Identify which cell holds the provided text, then report its [X, Y] central coordinate. 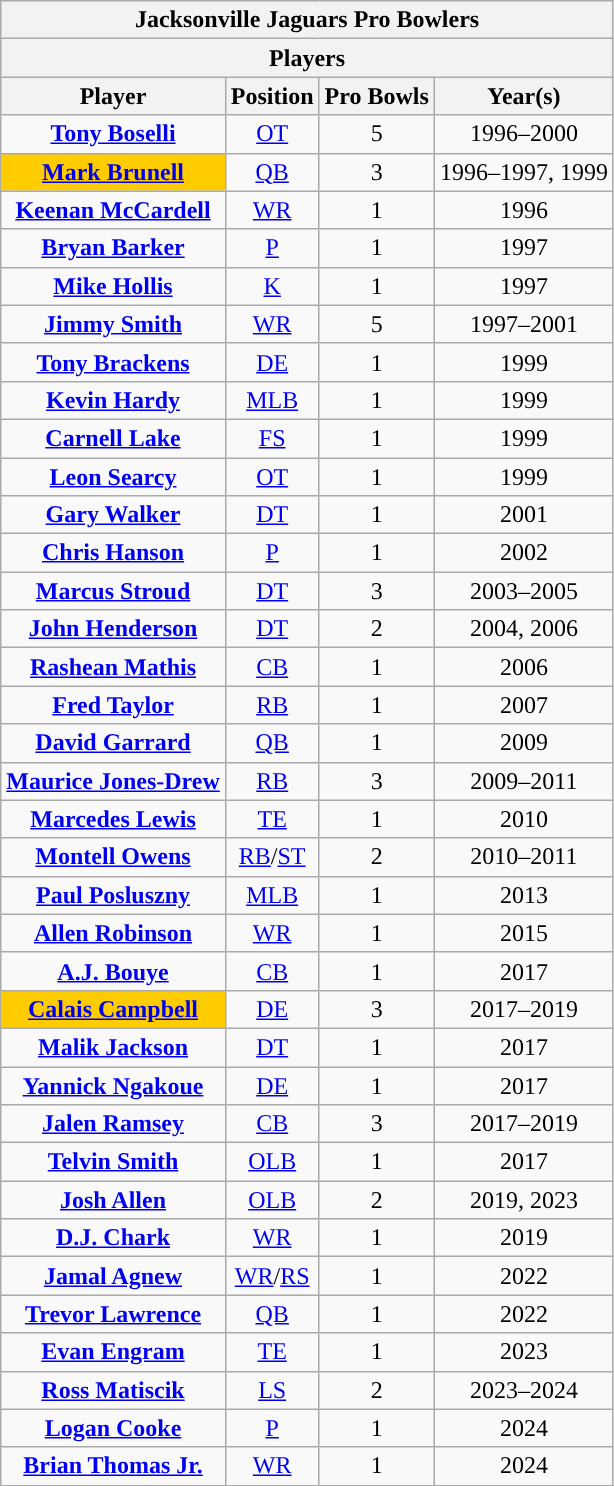
Trevor Lawrence [114, 1314]
Maurice Jones-Drew [114, 781]
Tony Boselli [114, 134]
WR/RS [272, 1276]
John Henderson [114, 629]
2013 [524, 895]
2007 [524, 705]
2001 [524, 515]
Montell Owens [114, 857]
RB/ST [272, 857]
Pro Bowls [376, 96]
2009–2011 [524, 781]
Leon Searcy [114, 477]
Fred Taylor [114, 705]
2010 [524, 819]
Chris Hanson [114, 553]
Evan Engram [114, 1352]
A.J. Bouye [114, 971]
2009 [524, 743]
David Garrard [114, 743]
Players [308, 58]
Brian Thomas Jr. [114, 1466]
Year(s) [524, 96]
Josh Allen [114, 1200]
Calais Campbell [114, 1009]
1996–2000 [524, 134]
Malik Jackson [114, 1047]
2004, 2006 [524, 629]
Carnell Lake [114, 438]
Jacksonville Jaguars Pro Bowlers [308, 20]
K [272, 286]
Allen Robinson [114, 933]
Gary Walker [114, 515]
Jalen Ramsey [114, 1124]
2010–2011 [524, 857]
Tony Brackens [114, 362]
2015 [524, 933]
LS [272, 1390]
Mark Brunell [114, 172]
Jimmy Smith [114, 324]
Player [114, 96]
2006 [524, 667]
FS [272, 438]
Marcedes Lewis [114, 819]
Telvin Smith [114, 1162]
1996–1997, 1999 [524, 172]
Logan Cooke [114, 1428]
2019 [524, 1238]
Position [272, 96]
1997–2001 [524, 324]
Marcus Stroud [114, 591]
2002 [524, 553]
Yannick Ngakoue [114, 1085]
Rashean Mathis [114, 667]
Ross Matiscik [114, 1390]
1996 [524, 210]
Bryan Barker [114, 248]
2019, 2023 [524, 1200]
Keenan McCardell [114, 210]
Kevin Hardy [114, 400]
2023–2024 [524, 1390]
2003–2005 [524, 591]
Jamal Agnew [114, 1276]
Mike Hollis [114, 286]
Paul Posluszny [114, 895]
D.J. Chark [114, 1238]
2023 [524, 1352]
